Return the (x, y) coordinate for the center point of the cell that contains the specified text.  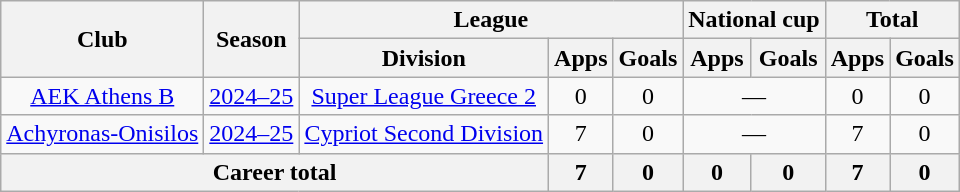
Total (892, 20)
League (491, 20)
Super League Greece 2 (424, 96)
Season (252, 39)
Cypriot Second Division (424, 134)
Achyronas-Onisilos (102, 134)
AEK Athens B (102, 96)
National cup (754, 20)
Club (102, 39)
Career total (275, 172)
Division (424, 58)
